Find where the given text appears and provide that cell's center as [X, Y] coordinate. 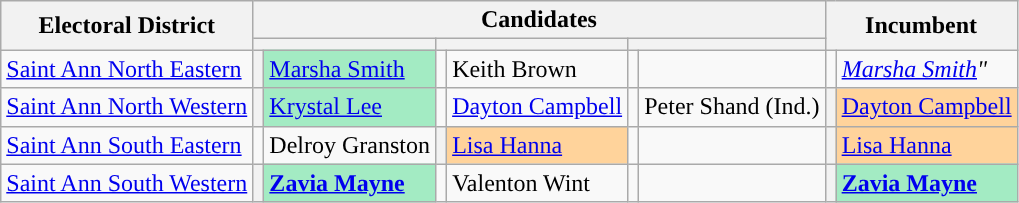
Krystal Lee [350, 107]
Electoral District [127, 26]
Saint Ann South Eastern [127, 145]
Keith Brown [538, 69]
Saint Ann North Eastern [127, 69]
Incumbent [921, 26]
Peter Shand (Ind.) [732, 107]
Valenton Wint [538, 183]
Delroy Granston [350, 145]
Candidates [539, 20]
Saint Ann North Western [127, 107]
Saint Ann South Western [127, 183]
Marsha Smith [350, 69]
Marsha Smith" [926, 69]
